Locate the cell with the specified text and output its [x, y] center coordinate. 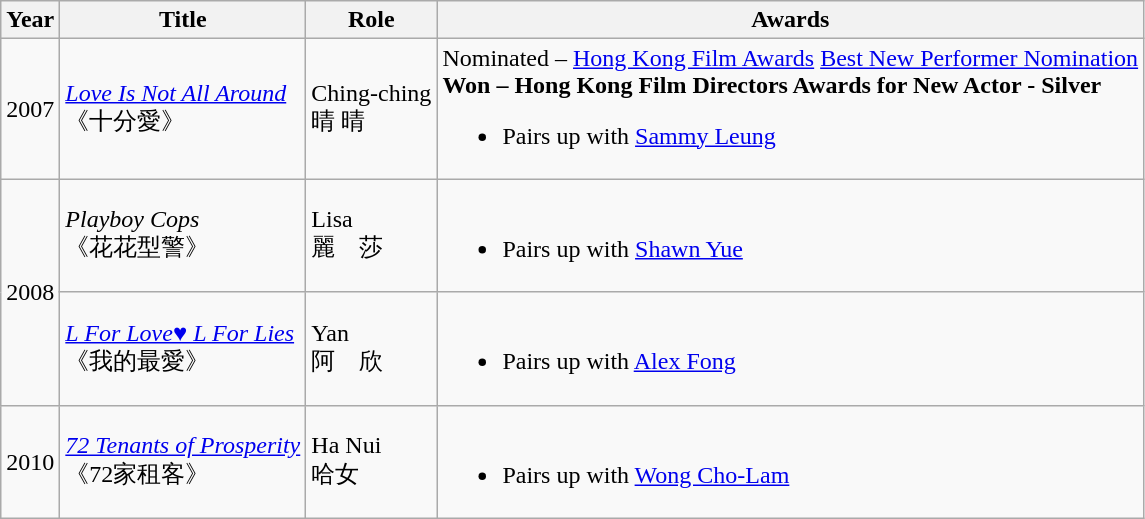
Yan 阿 欣 [372, 348]
Playboy Cops 《花花型警》 [183, 236]
L For Love♥ L For Lies 《我的最愛》 [183, 348]
Year [30, 20]
Title [183, 20]
2007 [30, 109]
Pairs up with Shawn Yue [790, 236]
Role [372, 20]
Love Is Not All Around 《十分愛》 [183, 109]
Nominated – Hong Kong Film Awards Best New Performer NominationWon – Hong Kong Film Directors Awards for New Actor - SilverPairs up with Sammy Leung [790, 109]
2010 [30, 462]
2008 [30, 292]
Awards [790, 20]
72 Tenants of Prosperity 《72家租客》 [183, 462]
Ching-ching 晴 晴 [372, 109]
Pairs up with Wong Cho-Lam [790, 462]
Ha Nui 哈女 [372, 462]
Pairs up with Alex Fong [790, 348]
Lisa麗 莎 [372, 236]
